Detect which cell encompasses the target text, then output its [X, Y] center coordinate. 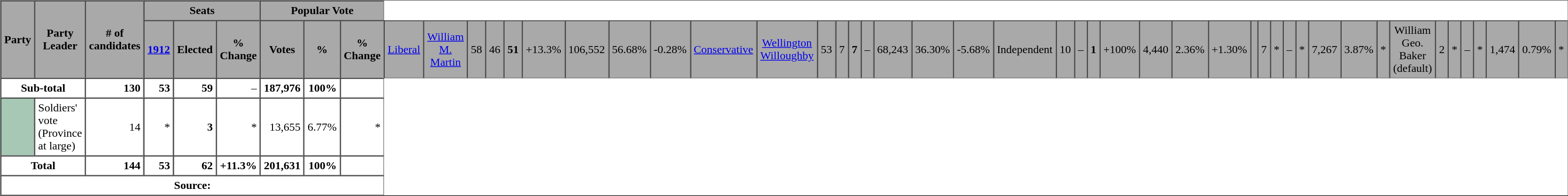
0.79% [1537, 50]
+1.30% [1230, 50]
% [322, 50]
59 [194, 88]
46 [495, 50]
4,440 [1156, 50]
51 [513, 50]
1912 [159, 50]
+100% [1120, 50]
Soldiers' vote (Province at large) [60, 127]
-0.28% [670, 50]
7,267 [1325, 50]
3.87% [1358, 50]
13,655 [282, 127]
Party [18, 39]
2.36% [1190, 50]
62 [194, 166]
1,474 [1502, 50]
Popular Vote [322, 11]
106,552 [586, 50]
Source: [193, 186]
Seats [202, 11]
+13.3% [544, 50]
144 [115, 166]
36.30% [933, 50]
56.68% [629, 50]
William Geo. Baker(default) [1413, 50]
Liberal [404, 50]
William M. Martin [445, 50]
2 [1442, 50]
Votes [282, 50]
187,976 [282, 88]
3 [194, 127]
1 [1094, 50]
Wellington Willoughby [787, 50]
Total [43, 166]
Party Leader [60, 39]
+11.3% [238, 166]
Conservative [723, 50]
68,243 [893, 50]
Independent [1025, 50]
201,631 [282, 166]
# ofcandidates [115, 39]
10 [1065, 50]
58 [476, 50]
14 [115, 127]
Sub-total [43, 88]
-5.68% [973, 50]
Elected [194, 50]
130 [115, 88]
6.77% [322, 127]
